Return the (X, Y) coordinate for the center point of the cell that contains the specified text.  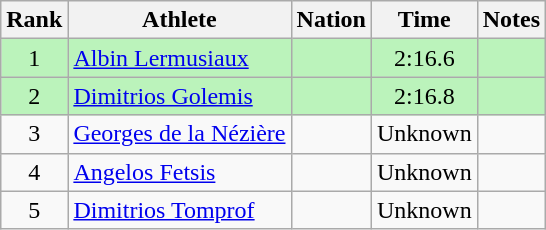
Dimitrios Tomprof (180, 210)
4 (34, 172)
Albin Lermusiaux (180, 58)
2:16.6 (424, 58)
Dimitrios Golemis (180, 96)
Nation (331, 20)
2 (34, 96)
Rank (34, 20)
Time (424, 20)
Angelos Fetsis (180, 172)
3 (34, 134)
2:16.8 (424, 96)
Notes (511, 20)
Georges de la Nézière (180, 134)
1 (34, 58)
Athlete (180, 20)
5 (34, 210)
